Locate the cell with the specified text and output its [X, Y] center coordinate. 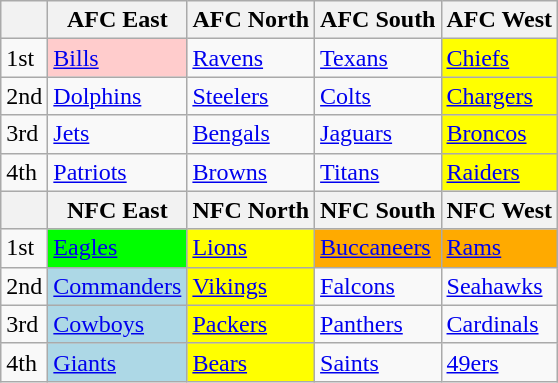
Jets [118, 134]
AFC South [378, 20]
Bengals [251, 134]
Falcons [378, 286]
Cardinals [500, 324]
Browns [251, 172]
Packers [251, 324]
Steelers [251, 96]
Texans [378, 58]
AFC North [251, 20]
Rams [500, 248]
49ers [500, 362]
NFC West [500, 210]
Buccaneers [378, 248]
Dolphins [118, 96]
AFC West [500, 20]
Jaguars [378, 134]
Broncos [500, 134]
Cowboys [118, 324]
Colts [378, 96]
Bears [251, 362]
Eagles [118, 248]
NFC North [251, 210]
Bills [118, 58]
Titans [378, 172]
Raiders [500, 172]
Chiefs [500, 58]
NFC South [378, 210]
Chargers [500, 96]
Seahawks [500, 286]
Giants [118, 362]
NFC East [118, 210]
Saints [378, 362]
Patriots [118, 172]
Lions [251, 248]
Panthers [378, 324]
Ravens [251, 58]
Vikings [251, 286]
Commanders [118, 286]
AFC East [118, 20]
